Identify which cell holds the provided text, then report its (X, Y) central coordinate. 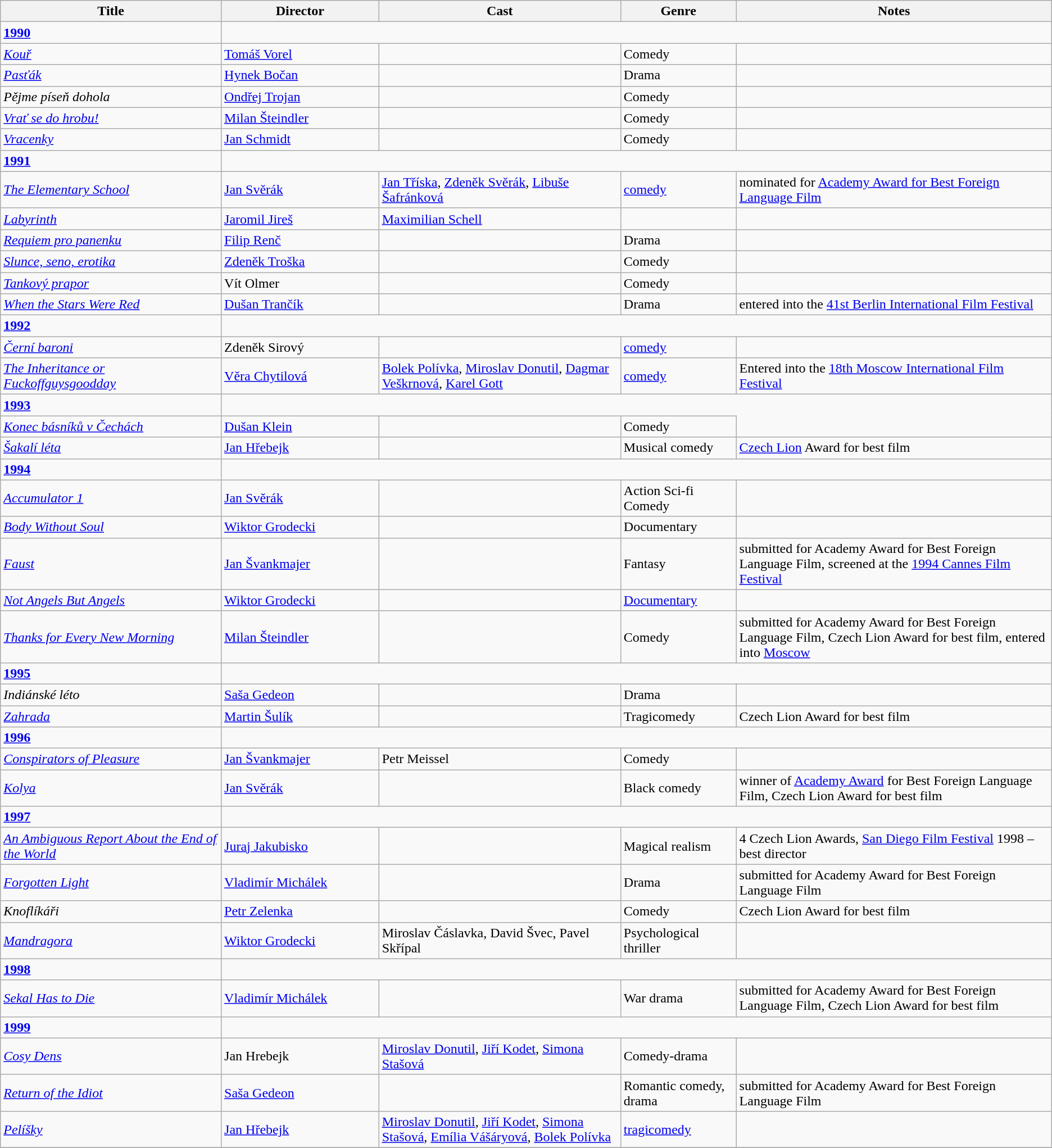
Juraj Jakubisko (300, 846)
Jan Tříska, Zdeněk Svěrák, Libuše Šafránková (500, 190)
Accumulator 1 (111, 498)
Maximilian Schell (500, 219)
Jan Schmidt (300, 139)
Pasťák (111, 75)
Action Sci-fi Comedy (678, 498)
Requiem pro panenku (111, 240)
Jan Hrebejk (300, 1056)
4 Czech Lion Awards, San Diego Film Festival 1998 – best director (894, 846)
Knoflíkáři (111, 911)
1992 (111, 326)
Tomáš Vorel (300, 54)
Mandragora (111, 941)
1998 (111, 969)
Miroslav Čáslavka, David Švec, Pavel Skřípal (500, 941)
Faust (111, 564)
Jaromil Jireš (300, 219)
Not Angels But Angels (111, 600)
The Elementary School (111, 190)
submitted for Academy Award for Best Foreign Language Film, screened at the 1994 Cannes Film Festival (894, 564)
tragicomedy (678, 1129)
Conspirators of Pleasure (111, 759)
Petr Zelenka (300, 911)
Černí baroni (111, 347)
Cast (500, 11)
Filip Renč (300, 240)
Sekal Has to Die (111, 998)
Fantasy (678, 564)
When the Stars Were Red (111, 305)
submitted for Academy Award for Best Foreign Language Film, Czech Lion Award for best film (894, 998)
An Ambiguous Report About the End of the World (111, 846)
entered into the 41st Berlin International Film Festival (894, 305)
Věra Chytilová (300, 376)
War drama (678, 998)
Pějme píseň dohola (111, 97)
1991 (111, 161)
Director (300, 11)
Black comedy (678, 788)
Ondřej Trojan (300, 97)
Bolek Polívka, Miroslav Donutil, Dagmar Veškrnová, Karel Gott (500, 376)
Thanks for Every New Morning (111, 637)
Body Without Soul (111, 527)
Romantic comedy, drama (678, 1092)
1993 (111, 405)
1995 (111, 673)
Kolya (111, 788)
Dušan Klein (300, 426)
Zdeněk Troška (300, 261)
Tragicomedy (678, 716)
submitted for Academy Award for Best Foreign Language Film, Czech Lion Award for best film, entered into Moscow (894, 637)
Slunce, seno, erotika (111, 261)
Indiánské léto (111, 695)
Return of the Idiot (111, 1092)
Cosy Dens (111, 1056)
Hynek Bočan (300, 75)
nominated for Academy Award for Best Foreign Language Film (894, 190)
Magical realism (678, 846)
Miroslav Donutil, Jiří Kodet, Simona Stašová, Emília Vášáryová, Bolek Polívka (500, 1129)
Comedy-drama (678, 1056)
Šakalí léta (111, 448)
1996 (111, 738)
Zdeněk Sirový (300, 347)
Vrať se do hrobu! (111, 118)
winner of Academy Award for Best Foreign Language Film, Czech Lion Award for best film (894, 788)
Pelíšky (111, 1129)
Labyrinth (111, 219)
Miroslav Donutil, Jiří Kodet, Simona Stašová (500, 1056)
Notes (894, 11)
Martin Šulík (300, 716)
Title (111, 11)
Psychological thriller (678, 941)
The Inheritance or Fuckoffguysgoodday (111, 376)
Konec básníků v Čechách (111, 426)
1990 (111, 33)
Zahrada (111, 716)
Vracenky (111, 139)
1994 (111, 469)
Vít Olmer (300, 283)
Tankový prapor (111, 283)
1999 (111, 1027)
Genre (678, 11)
Forgotten Light (111, 882)
Musical comedy (678, 448)
Kouř (111, 54)
Entered into the 18th Moscow International Film Festival (894, 376)
Petr Meissel (500, 759)
Dušan Trančík (300, 305)
1997 (111, 817)
